Capture the cell that displays the provided text and extract its [x, y] central coordinate. 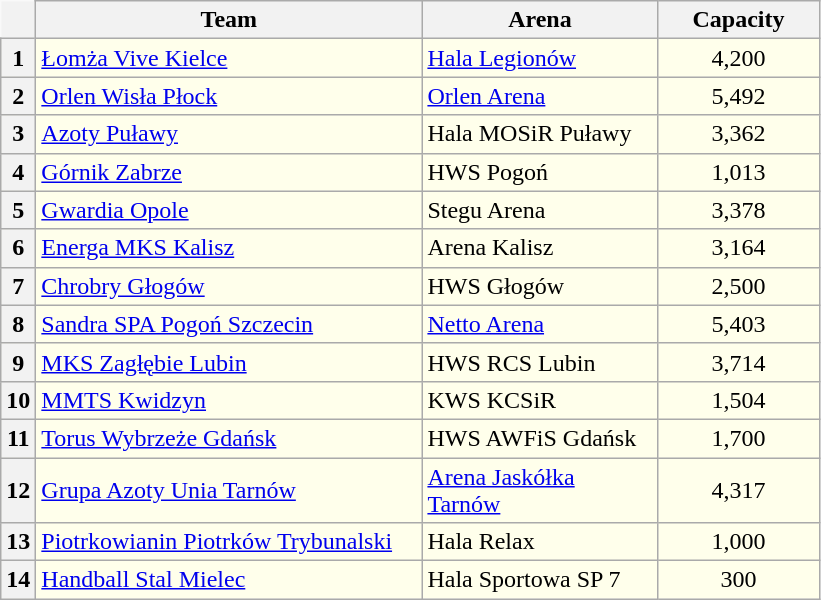
5 [18, 210]
Arena Kalisz [540, 248]
Azoty Puławy [229, 134]
4 [18, 172]
Team [229, 20]
Chrobry Głogów [229, 286]
4,317 [738, 490]
1,013 [738, 172]
Hala MOSiR Puławy [540, 134]
Piotrkowianin Piotrków Trybunalski [229, 542]
Hala Sportowa SP 7 [540, 580]
10 [18, 400]
1,700 [738, 438]
Hala Legionów [540, 58]
13 [18, 542]
Arena Jaskółka Tarnów [540, 490]
Arena [540, 20]
HWS RCS Lubin [540, 362]
HWS AWFiS Gdańsk [540, 438]
6 [18, 248]
12 [18, 490]
4,200 [738, 58]
MMTS Kwidzyn [229, 400]
Hala Relax [540, 542]
Stegu Arena [540, 210]
Sandra SPA Pogoń Szczecin [229, 324]
Górnik Zabrze [229, 172]
Netto Arena [540, 324]
Orlen Arena [540, 96]
Grupa Azoty Unia Tarnów [229, 490]
Gwardia Opole [229, 210]
3,164 [738, 248]
Łomża Vive Kielce [229, 58]
Handball Stal Mielec [229, 580]
8 [18, 324]
7 [18, 286]
1 [18, 58]
300 [738, 580]
Torus Wybrzeże Gdańsk [229, 438]
2,500 [738, 286]
MKS Zagłębie Lubin [229, 362]
9 [18, 362]
KWS KCSiR [540, 400]
1,504 [738, 400]
3,714 [738, 362]
Energa MKS Kalisz [229, 248]
2 [18, 96]
14 [18, 580]
3,362 [738, 134]
Orlen Wisła Płock [229, 96]
3 [18, 134]
1,000 [738, 542]
HWS Pogoń [540, 172]
11 [18, 438]
5,403 [738, 324]
5,492 [738, 96]
Capacity [738, 20]
3,378 [738, 210]
HWS Głogów [540, 286]
